Return the [X, Y] coordinate for the center point of the cell that contains the specified text.  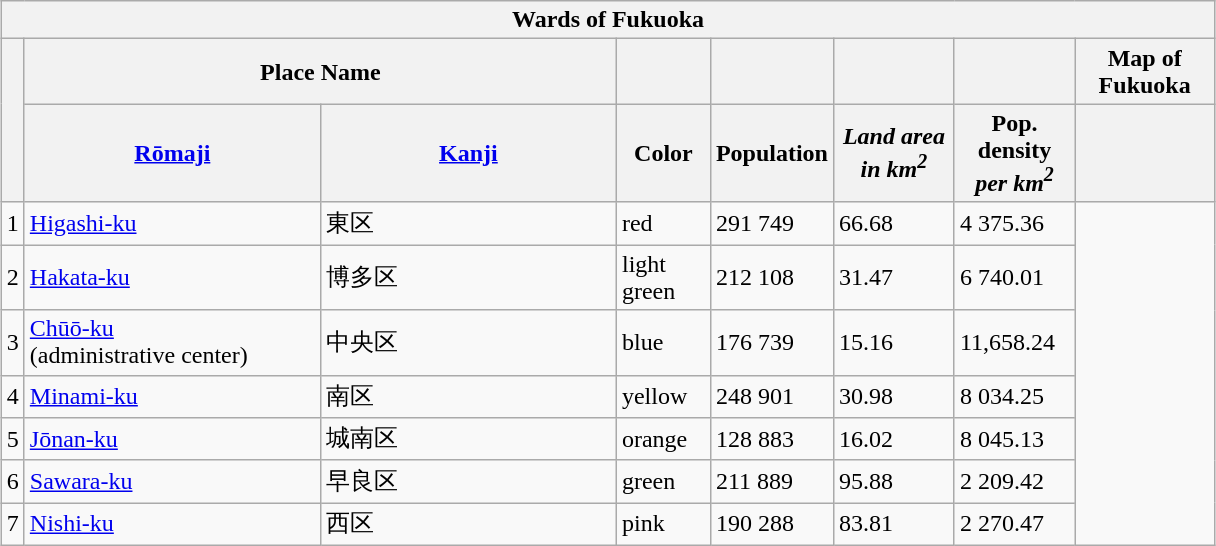
15.16 [894, 342]
291 749 [772, 224]
31.47 [894, 278]
66.68 [894, 224]
南区 [468, 396]
Jōnan-ku [172, 440]
Pop. densityper km2 [1014, 154]
博多区 [468, 278]
176 739 [772, 342]
Higashi-ku [172, 224]
yellow [663, 396]
83.81 [894, 524]
16.02 [894, 440]
西区 [468, 524]
早良区 [468, 482]
green [663, 482]
Place Name [320, 72]
3 [12, 342]
Nishi-ku [172, 524]
orange [663, 440]
Color [663, 154]
2 [12, 278]
Rōmaji [172, 154]
城南区 [468, 440]
95.88 [894, 482]
2 209.42 [1014, 482]
248 901 [772, 396]
Chūō-ku(administrative center) [172, 342]
4 [12, 396]
5 [12, 440]
pink [663, 524]
Land area in km2 [894, 154]
Hakata-ku [172, 278]
東区 [468, 224]
6 [12, 482]
7 [12, 524]
6 740.01 [1014, 278]
Kanji [468, 154]
Minami-ku [172, 396]
Sawara-ku [172, 482]
4 375.36 [1014, 224]
212 108 [772, 278]
11,658.24 [1014, 342]
blue [663, 342]
Wards of Fukuoka [608, 20]
128 883 [772, 440]
light green [663, 278]
211 889 [772, 482]
Map of Fukuoka [1145, 72]
Population [772, 154]
1 [12, 224]
中央区 [468, 342]
8 045.13 [1014, 440]
2 270.47 [1014, 524]
8 034.25 [1014, 396]
30.98 [894, 396]
red [663, 224]
190 288 [772, 524]
